Return (X, Y) of the center of cell containing provided text 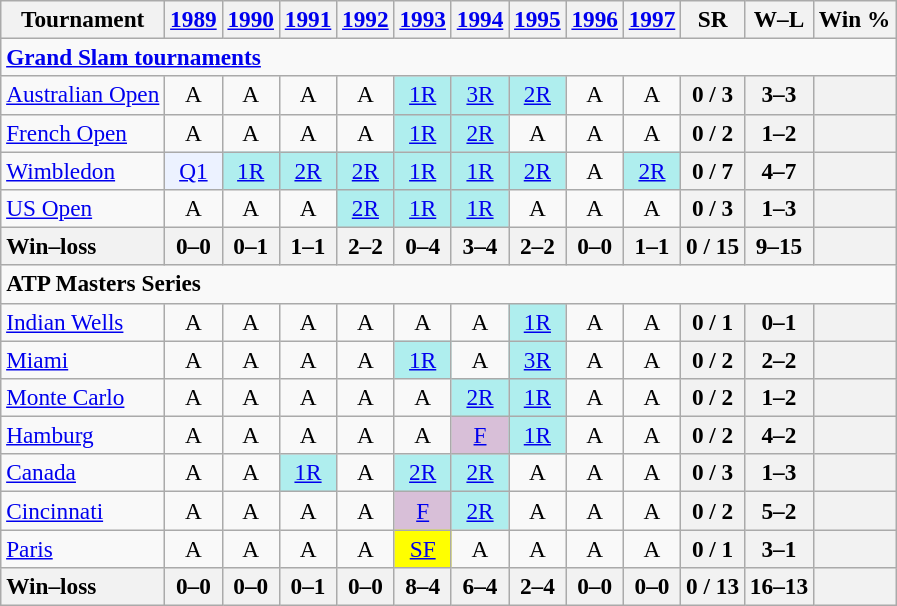
Wimbledon (83, 170)
4–7 (778, 170)
Tournament (83, 19)
Monte Carlo (83, 397)
Hamburg (83, 435)
Cincinnati (83, 510)
Q1 (194, 170)
1990 (250, 19)
US Open (83, 208)
Miami (83, 359)
SF (422, 548)
Grand Slam tournaments (448, 57)
French Open (83, 133)
8–4 (422, 586)
Win % (854, 19)
1994 (480, 19)
1996 (594, 19)
Indian Wells (83, 322)
3–1 (778, 548)
3–4 (480, 246)
1995 (538, 19)
1989 (194, 19)
Australian Open (83, 95)
0 / 15 (713, 246)
4–2 (778, 435)
3–3 (778, 95)
1993 (422, 19)
0 / 13 (713, 586)
2–4 (538, 586)
1992 (366, 19)
1997 (652, 19)
Paris (83, 548)
9–15 (778, 246)
5–2 (778, 510)
6–4 (480, 586)
ATP Masters Series (448, 284)
16–13 (778, 586)
Canada (83, 473)
0 / 7 (713, 170)
1991 (308, 19)
SR (713, 19)
0–4 (422, 246)
W–L (778, 19)
